Locate the cell with the specified text and output its (X, Y) center coordinate. 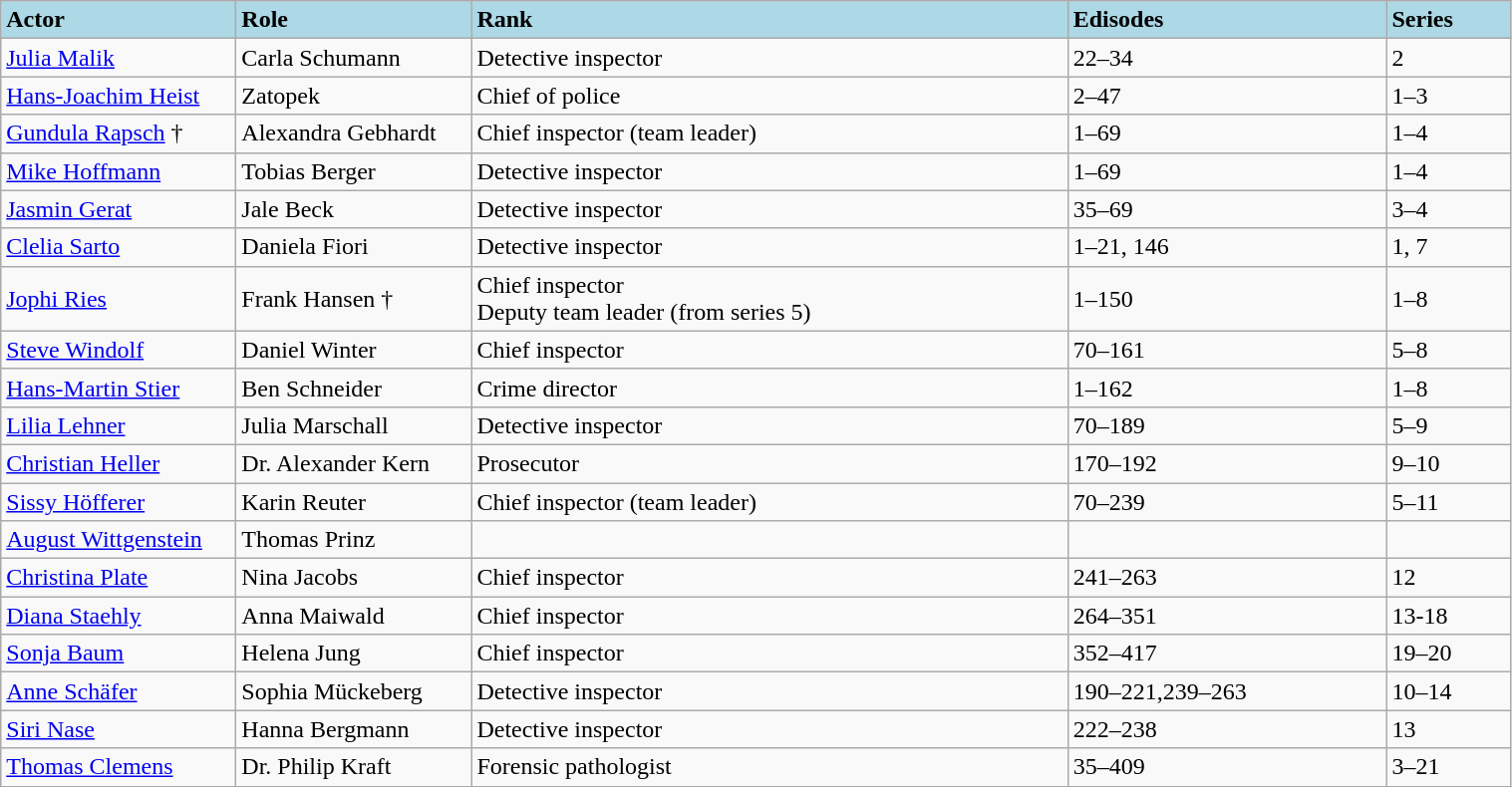
Daniela Fiori (354, 247)
Mike Hoffmann (119, 171)
1–3 (1449, 96)
Actor (119, 20)
19–20 (1449, 654)
Role (354, 20)
2–47 (1227, 96)
Julia Malik (119, 58)
Anna Maiwald (354, 616)
352–417 (1227, 654)
22–34 (1227, 58)
5–9 (1449, 425)
Frank Hansen † (354, 299)
Dr. Philip Kraft (354, 767)
Hans-Martin Stier (119, 388)
190–221,239–263 (1227, 691)
264–351 (1227, 616)
Zatopek (354, 96)
9–10 (1449, 463)
Chief of police (769, 96)
Thomas Prinz (354, 540)
Dr. Alexander Kern (354, 463)
10–14 (1449, 691)
Julia Marschall (354, 425)
Tobias Berger (354, 171)
Forensic pathologist (769, 767)
1–162 (1227, 388)
70–189 (1227, 425)
Series (1449, 20)
Crime director (769, 388)
Sonja Baum (119, 654)
Hanna Bergmann (354, 729)
Clelia Sarto (119, 247)
Rank (769, 20)
3–21 (1449, 767)
5–8 (1449, 350)
Carla Schumann (354, 58)
August Wittgenstein (119, 540)
1–150 (1227, 299)
Karin Reuter (354, 501)
Steve Windolf (119, 350)
Diana Staehly (119, 616)
70–161 (1227, 350)
Christian Heller (119, 463)
35–409 (1227, 767)
Nina Jacobs (354, 578)
3–4 (1449, 209)
2 (1449, 58)
170–192 (1227, 463)
13 (1449, 729)
Jophi Ries (119, 299)
1, 7 (1449, 247)
5–11 (1449, 501)
Edisodes (1227, 20)
Thomas Clemens (119, 767)
241–263 (1227, 578)
Jale Beck (354, 209)
35–69 (1227, 209)
Alexandra Gebhardt (354, 133)
Ben Schneider (354, 388)
13-18 (1449, 616)
12 (1449, 578)
Daniel Winter (354, 350)
Lilia Lehner (119, 425)
Jasmin Gerat (119, 209)
1–21, 146 (1227, 247)
Anne Schäfer (119, 691)
Siri Nase (119, 729)
Prosecutor (769, 463)
70–239 (1227, 501)
Christina Plate (119, 578)
Hans-Joachim Heist (119, 96)
Sophia Mückeberg (354, 691)
Gundula Rapsch † (119, 133)
Helena Jung (354, 654)
222–238 (1227, 729)
Sissy Höfferer (119, 501)
Chief inspectorDeputy team leader (from series 5) (769, 299)
